Search for the cell housing the specified text and yield its (X, Y) center coordinate. 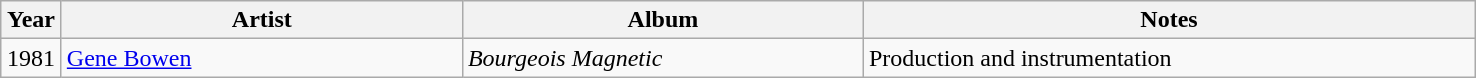
Album (662, 20)
Bourgeois Magnetic (662, 58)
Notes (1168, 20)
1981 (32, 58)
Year (32, 20)
Production and instrumentation (1168, 58)
Artist (262, 20)
Gene Bowen (262, 58)
